From the cell containing the given text, extract its center point as (X, Y) coordinate. 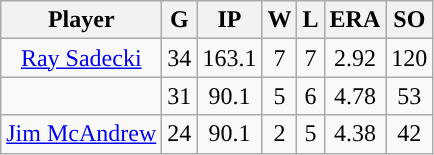
4.78 (355, 96)
24 (180, 134)
6 (310, 96)
34 (180, 58)
W (280, 20)
G (180, 20)
2 (280, 134)
Player (82, 20)
SO (410, 20)
120 (410, 58)
Jim McAndrew (82, 134)
163.1 (230, 58)
31 (180, 96)
ERA (355, 20)
2.92 (355, 58)
L (310, 20)
Ray Sadecki (82, 58)
4.38 (355, 134)
42 (410, 134)
IP (230, 20)
53 (410, 96)
